Find where the given text appears and provide that cell's center as (X, Y) coordinate. 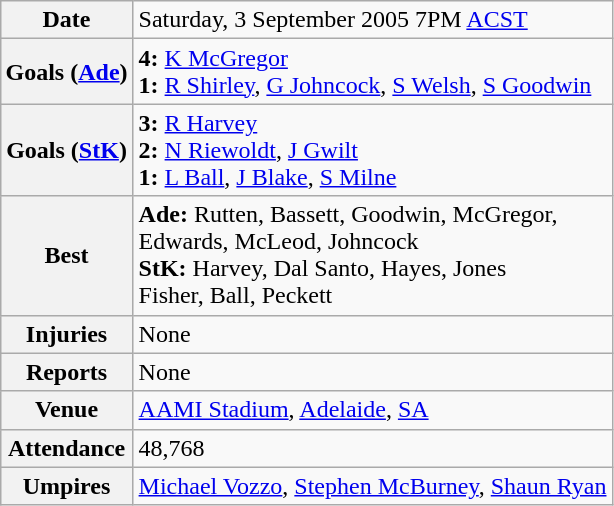
Reports (66, 372)
Goals (Ade) (66, 72)
Best (66, 256)
AAMI Stadium, Adelaide, SA (372, 410)
Injuries (66, 334)
4: K McGregor1: R Shirley, G Johncock, S Welsh, S Goodwin (372, 72)
Michael Vozzo, Stephen McBurney, Shaun Ryan (372, 486)
Date (66, 20)
Ade: Rutten, Bassett, Goodwin, McGregor,Edwards, McLeod, JohncockStK: Harvey, Dal Santo, Hayes, JonesFisher, Ball, Peckett (372, 256)
Venue (66, 410)
Attendance (66, 448)
Goals (StK) (66, 150)
48,768 (372, 448)
Umpires (66, 486)
Saturday, 3 September 2005 7PM ACST (372, 20)
3: R Harvey2: N Riewoldt, J Gwilt1: L Ball, J Blake, S Milne (372, 150)
